Identify which cell holds the provided text, then report its [X, Y] central coordinate. 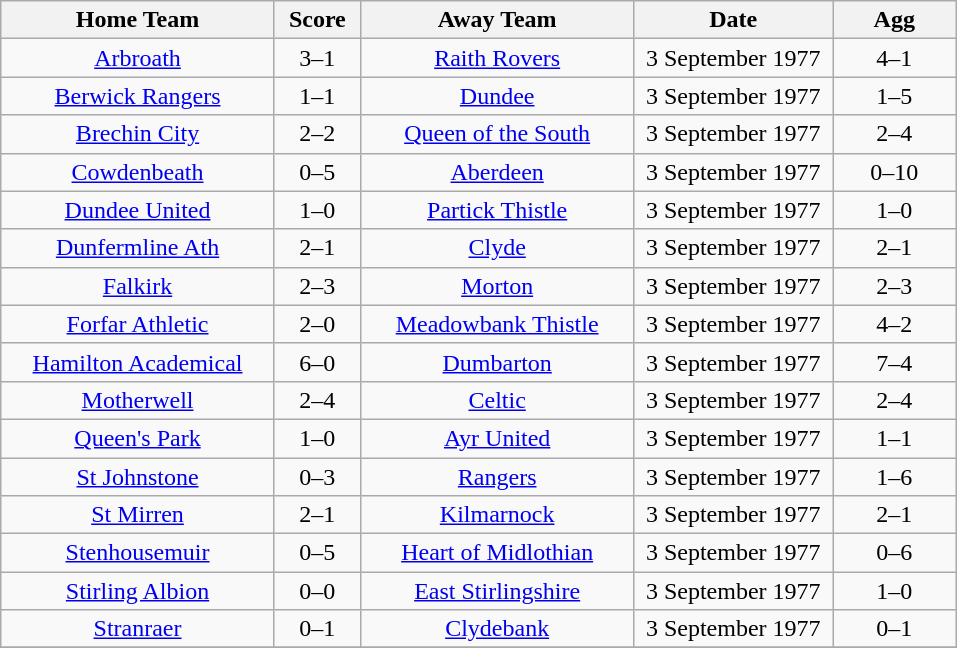
0–0 [317, 591]
Date [734, 20]
Heart of Midlothian [497, 553]
0–3 [317, 477]
Hamilton Academical [138, 362]
Score [317, 20]
1–5 [894, 96]
7–4 [894, 362]
Arbroath [138, 58]
Ayr United [497, 438]
Away Team [497, 20]
Stenhousemuir [138, 553]
Dundee [497, 96]
Celtic [497, 400]
Kilmarnock [497, 515]
Clyde [497, 248]
6–0 [317, 362]
Dunfermline Ath [138, 248]
Agg [894, 20]
St Mirren [138, 515]
East Stirlingshire [497, 591]
Rangers [497, 477]
Stirling Albion [138, 591]
2–0 [317, 324]
Brechin City [138, 134]
Cowdenbeath [138, 172]
Dundee United [138, 210]
0–10 [894, 172]
Queen of the South [497, 134]
Falkirk [138, 286]
Dumbarton [497, 362]
3–1 [317, 58]
Forfar Athletic [138, 324]
Partick Thistle [497, 210]
Home Team [138, 20]
Morton [497, 286]
Meadowbank Thistle [497, 324]
Queen's Park [138, 438]
4–1 [894, 58]
1–6 [894, 477]
Stranraer [138, 629]
Clydebank [497, 629]
0–6 [894, 553]
Raith Rovers [497, 58]
Aberdeen [497, 172]
Motherwell [138, 400]
2–2 [317, 134]
4–2 [894, 324]
Berwick Rangers [138, 96]
St Johnstone [138, 477]
